Detect which cell encompasses the target text, then output its (X, Y) center coordinate. 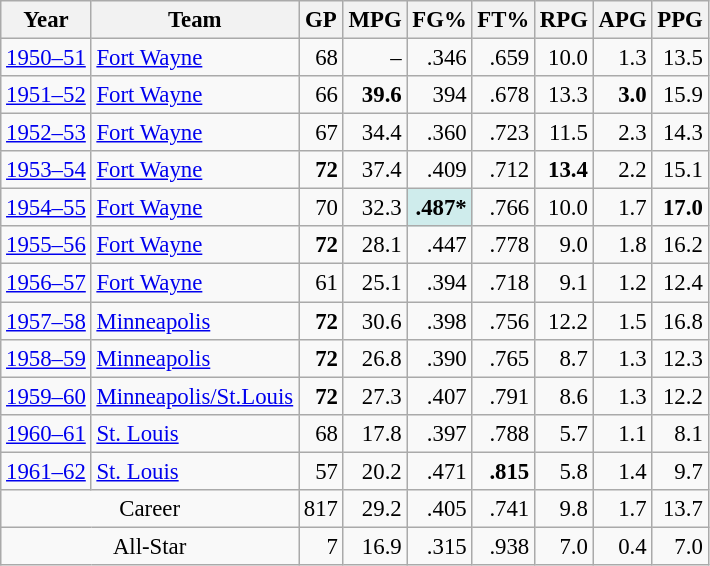
1955–56 (46, 245)
67 (320, 133)
5.8 (564, 471)
3.0 (622, 95)
.407 (440, 396)
MPG (375, 20)
.678 (504, 95)
FT% (504, 20)
20.2 (375, 471)
.815 (504, 471)
.390 (440, 358)
61 (320, 283)
1.8 (622, 245)
1960–61 (46, 433)
30.6 (375, 321)
FG% (440, 20)
9.8 (564, 509)
1953–54 (46, 170)
17.0 (680, 208)
1957–58 (46, 321)
.346 (440, 58)
14.3 (680, 133)
APG (622, 20)
9.0 (564, 245)
.409 (440, 170)
.741 (504, 509)
1950–51 (46, 58)
All-Star (150, 546)
1.5 (622, 321)
32.3 (375, 208)
1961–62 (46, 471)
394 (440, 95)
15.9 (680, 95)
12.4 (680, 283)
.360 (440, 133)
13.3 (564, 95)
15.1 (680, 170)
9.7 (680, 471)
5.7 (564, 433)
34.4 (375, 133)
Team (194, 20)
.756 (504, 321)
GP (320, 20)
16.2 (680, 245)
57 (320, 471)
817 (320, 509)
1959–60 (46, 396)
Year (46, 20)
66 (320, 95)
.398 (440, 321)
29.2 (375, 509)
.397 (440, 433)
.447 (440, 245)
8.7 (564, 358)
9.1 (564, 283)
16.8 (680, 321)
2.2 (622, 170)
16.9 (375, 546)
.487* (440, 208)
.788 (504, 433)
25.1 (375, 283)
13.5 (680, 58)
1.2 (622, 283)
.718 (504, 283)
1952–53 (46, 133)
2.3 (622, 133)
Career (150, 509)
7 (320, 546)
1.4 (622, 471)
.938 (504, 546)
13.4 (564, 170)
1.1 (622, 433)
.791 (504, 396)
.778 (504, 245)
PPG (680, 20)
11.5 (564, 133)
28.1 (375, 245)
.471 (440, 471)
.315 (440, 546)
12.3 (680, 358)
27.3 (375, 396)
.394 (440, 283)
39.6 (375, 95)
37.4 (375, 170)
1956–57 (46, 283)
1958–59 (46, 358)
.712 (504, 170)
.765 (504, 358)
1954–55 (46, 208)
13.7 (680, 509)
1951–52 (46, 95)
.659 (504, 58)
17.8 (375, 433)
26.8 (375, 358)
Minneapolis/St.Louis (194, 396)
8.1 (680, 433)
– (375, 58)
70 (320, 208)
RPG (564, 20)
.405 (440, 509)
.766 (504, 208)
0.4 (622, 546)
.723 (504, 133)
8.6 (564, 396)
